Search for the cell housing the specified text and yield its (x, y) center coordinate. 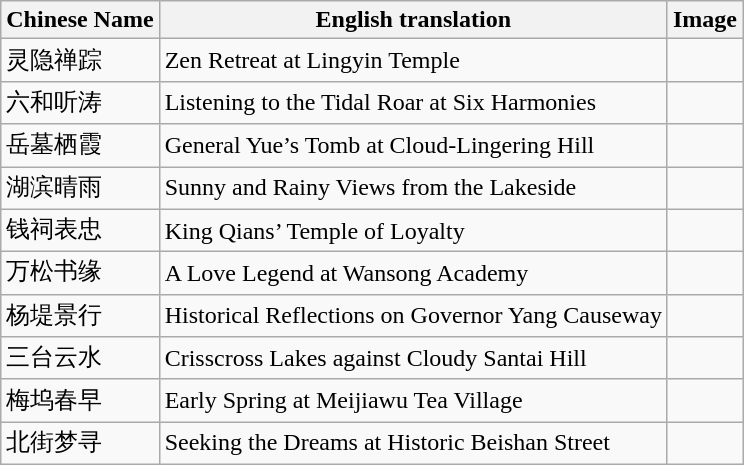
湖滨晴雨 (80, 188)
Listening to the Tidal Roar at Six Harmonies (413, 102)
岳墓栖霞 (80, 146)
Crisscross Lakes against Cloudy Santai Hill (413, 358)
Sunny and Rainy Views from the Lakeside (413, 188)
A Love Legend at Wansong Academy (413, 274)
灵隐禅踪 (80, 60)
King Qians’ Temple of Loyalty (413, 230)
Zen Retreat at Lingyin Temple (413, 60)
Chinese Name (80, 20)
三台云水 (80, 358)
万松书缘 (80, 274)
钱祠表忠 (80, 230)
北街梦寻 (80, 444)
General Yue’s Tomb at Cloud-Lingering Hill (413, 146)
English translation (413, 20)
Early Spring at Meijiawu Tea Village (413, 400)
Image (704, 20)
六和听涛 (80, 102)
Historical Reflections on Governor Yang Causeway (413, 316)
梅坞春早 (80, 400)
杨堤景行 (80, 316)
Seeking the Dreams at Historic Beishan Street (413, 444)
